Determine the (x, y) coordinate at the center of the cell enclosing the given text.  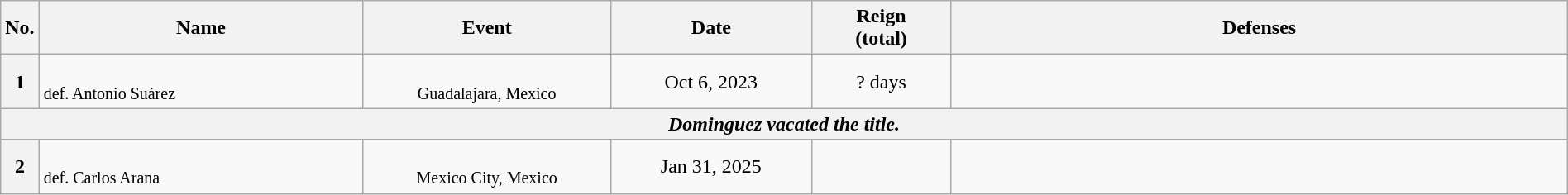
Mexico City, Mexico (487, 167)
Guadalajara, Mexico (487, 81)
No. (20, 28)
2 (20, 167)
Event (487, 28)
Dominguez vacated the title. (784, 124)
? days (882, 81)
Name (201, 28)
Oct 6, 2023 (711, 81)
def. Antonio Suárez (201, 81)
Jan 31, 2025 (711, 167)
def. Carlos Arana (201, 167)
Defenses (1259, 28)
1 (20, 81)
Reign(total) (882, 28)
Date (711, 28)
